Identify which cell holds the provided text, then report its (X, Y) central coordinate. 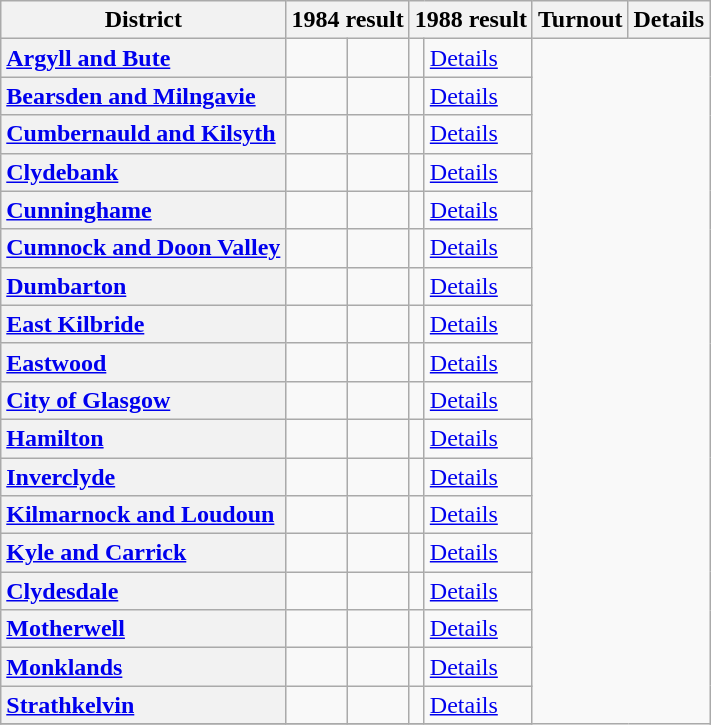
1988 result (470, 20)
Kilmarnock and Loudoun (144, 515)
Turnout (580, 20)
Clydebank (144, 172)
Cumnock and Doon Valley (144, 248)
Bearsden and Milngavie (144, 96)
Dumbarton (144, 286)
Clydesdale (144, 591)
East Kilbride (144, 324)
Argyll and Bute (144, 58)
District (144, 20)
Cunninghame (144, 210)
Monklands (144, 667)
Cumbernauld and Kilsyth (144, 134)
Strathkelvin (144, 705)
Motherwell (144, 629)
1984 result (348, 20)
Inverclyde (144, 477)
Hamilton (144, 438)
Kyle and Carrick (144, 553)
City of Glasgow (144, 400)
Eastwood (144, 362)
